Find where the given text appears and provide that cell's center as [x, y] coordinate. 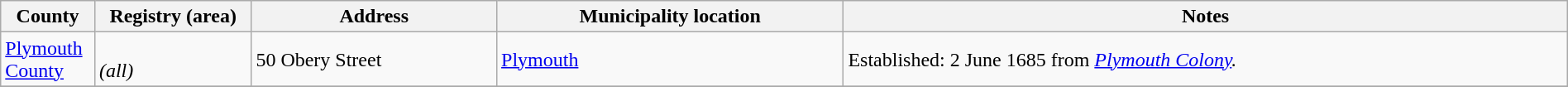
Established: 2 June 1685 from Plymouth Colony. [1206, 60]
Notes [1206, 17]
Address [374, 17]
(all) [172, 60]
Plymouth County [48, 60]
Registry (area) [172, 17]
County [48, 17]
Plymouth [670, 60]
Municipality location [670, 17]
50 Obery Street [374, 60]
